For the text-containing cell, return its midpoint in [X, Y] coordinate format. 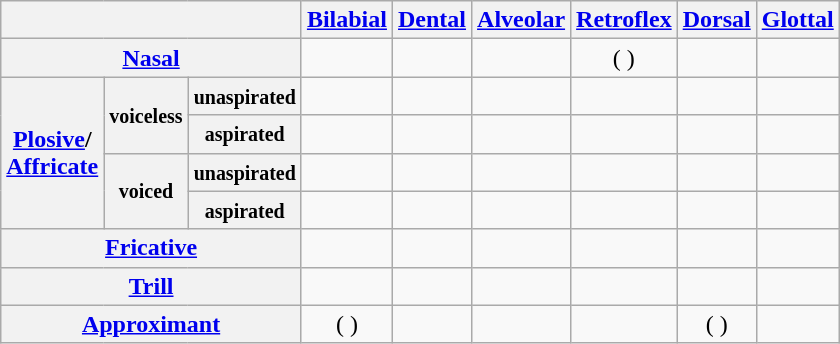
Glottal [798, 20]
Alveolar [522, 20]
voiced [146, 191]
Dorsal [716, 20]
Fricative [152, 248]
Approximant [152, 324]
Nasal [152, 58]
Retroflex [624, 20]
Bilabial [346, 20]
Trill [152, 286]
voiceless [146, 115]
Dental [432, 20]
Plosive/Affricate [52, 153]
